Determine the [x, y] coordinate at the center of the cell enclosing the given text.  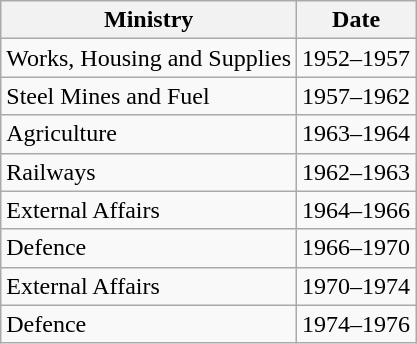
Steel Mines and Fuel [149, 96]
1963–1964 [356, 134]
Agriculture [149, 134]
1966–1970 [356, 248]
1970–1974 [356, 286]
Railways [149, 172]
1964–1966 [356, 210]
Ministry [149, 20]
1957–1962 [356, 96]
Date [356, 20]
1974–1976 [356, 324]
1962–1963 [356, 172]
1952–1957 [356, 58]
Works, Housing and Supplies [149, 58]
